Provide the [x, y] coordinate of the cell's center where the given text is located.  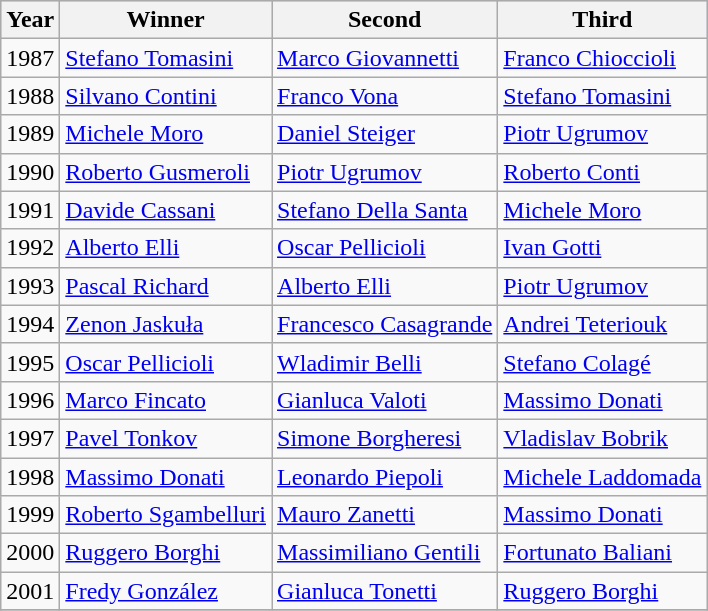
Marco Giovannetti [385, 58]
Roberto Sgambelluri [166, 515]
Fortunato Baliani [602, 553]
Roberto Conti [602, 172]
Fredy González [166, 591]
Stefano Colagé [602, 362]
Pascal Richard [166, 286]
Simone Borgheresi [385, 438]
1996 [30, 400]
Massimiliano Gentili [385, 553]
1995 [30, 362]
Roberto Gusmeroli [166, 172]
Ivan Gotti [602, 248]
2001 [30, 591]
Gianluca Tonetti [385, 591]
Daniel Steiger [385, 134]
1992 [30, 248]
Franco Chioccioli [602, 58]
Stefano Della Santa [385, 210]
Andrei Teteriouk [602, 324]
Vladislav Bobrik [602, 438]
Year [30, 20]
Marco Fincato [166, 400]
Michele Laddomada [602, 477]
Francesco Casagrande [385, 324]
1994 [30, 324]
1991 [30, 210]
1989 [30, 134]
Third [602, 20]
Pavel Tonkov [166, 438]
Winner [166, 20]
1988 [30, 96]
1990 [30, 172]
Zenon Jaskuła [166, 324]
Mauro Zanetti [385, 515]
Second [385, 20]
Leonardo Piepoli [385, 477]
2000 [30, 553]
1993 [30, 286]
1999 [30, 515]
1997 [30, 438]
Gianluca Valoti [385, 400]
1998 [30, 477]
Silvano Contini [166, 96]
Wladimir Belli [385, 362]
Franco Vona [385, 96]
1987 [30, 58]
Davide Cassani [166, 210]
